Find where the given text appears and provide that cell's center as [x, y] coordinate. 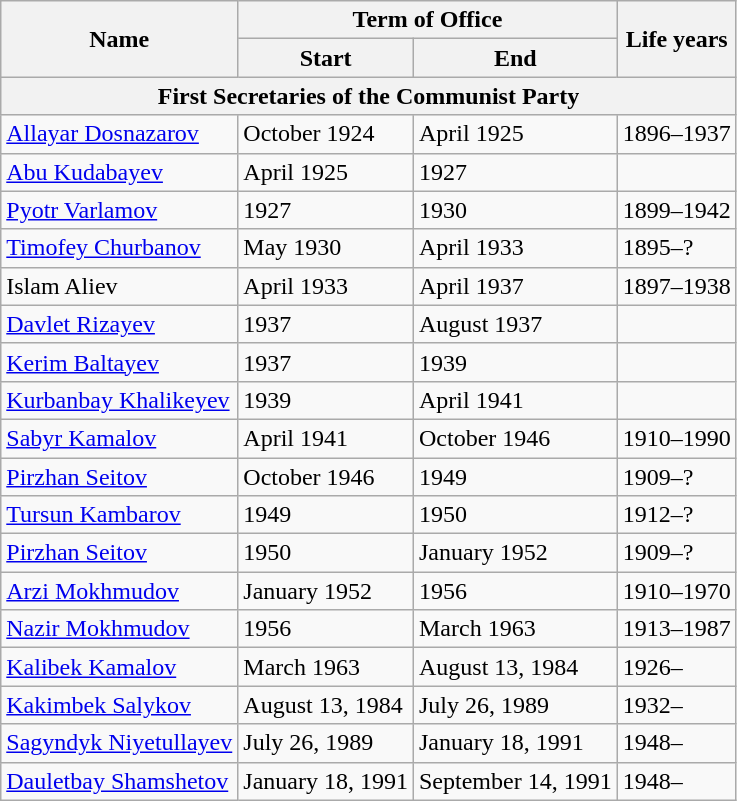
1913–1987 [676, 629]
1926– [676, 667]
Kerim Baltayev [120, 362]
Name [120, 39]
1897–1938 [676, 286]
Sagyndyk Niyetullayev [120, 743]
Term of Office [428, 20]
Davlet Rizayev [120, 324]
Dauletbay Shamshetov [120, 781]
Kalibek Kamalov [120, 667]
Start [326, 58]
End [515, 58]
Life years [676, 39]
Kakimbek Salykov [120, 705]
1932– [676, 705]
Islam Aliev [120, 286]
1895–? [676, 248]
Timofey Churbanov [120, 248]
Sabyr Kamalov [120, 438]
1899–1942 [676, 210]
1930 [515, 210]
First Secretaries of the Communist Party [368, 96]
August 1937 [515, 324]
1910–1970 [676, 591]
Arzi Mokhmudov [120, 591]
September 14, 1991 [515, 781]
October 1924 [326, 134]
April 1937 [515, 286]
1912–? [676, 515]
Nazir Mokhmudov [120, 629]
1910–1990 [676, 438]
Kurbanbay Khalikeyev [120, 400]
Abu Kudabayev [120, 172]
Allayar Dosnazarov [120, 134]
Tursun Kambarov [120, 515]
1896–1937 [676, 134]
Pyotr Varlamov [120, 210]
May 1930 [326, 248]
